Pinpoint the cell where the given text exists, returning its [x, y] midpoint coordinate. 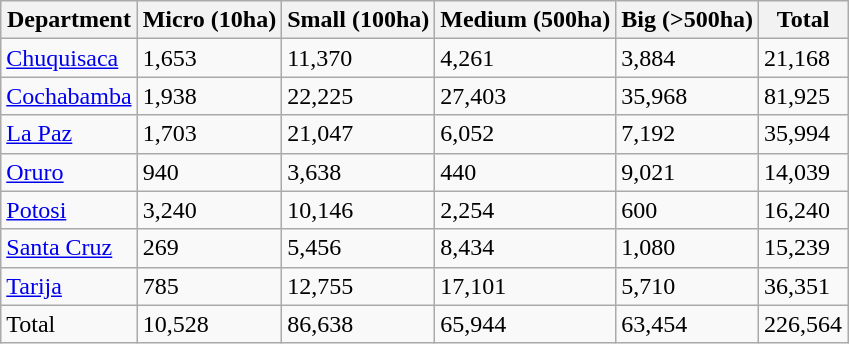
600 [688, 210]
21,168 [804, 58]
15,239 [804, 248]
Medium (500ha) [526, 20]
8,434 [526, 248]
1,080 [688, 248]
4,261 [526, 58]
Potosi [69, 210]
1,703 [210, 134]
2,254 [526, 210]
Chuquisaca [69, 58]
21,047 [358, 134]
16,240 [804, 210]
81,925 [804, 96]
35,968 [688, 96]
86,638 [358, 324]
27,403 [526, 96]
5,710 [688, 286]
22,225 [358, 96]
1,653 [210, 58]
Small (100ha) [358, 20]
63,454 [688, 324]
11,370 [358, 58]
226,564 [804, 324]
269 [210, 248]
12,755 [358, 286]
Tarija [69, 286]
36,351 [804, 286]
Santa Cruz [69, 248]
Big (>500ha) [688, 20]
35,994 [804, 134]
785 [210, 286]
940 [210, 172]
Micro (10ha) [210, 20]
Department [69, 20]
9,021 [688, 172]
3,240 [210, 210]
3,884 [688, 58]
6,052 [526, 134]
Cochabamba [69, 96]
Oruro [69, 172]
5,456 [358, 248]
La Paz [69, 134]
1,938 [210, 96]
10,528 [210, 324]
7,192 [688, 134]
17,101 [526, 286]
65,944 [526, 324]
440 [526, 172]
10,146 [358, 210]
14,039 [804, 172]
3,638 [358, 172]
